From the cell containing the given text, extract its center point as (X, Y) coordinate. 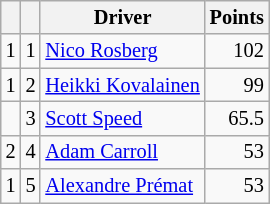
Driver (122, 17)
Adam Carroll (122, 152)
65.5 (237, 118)
3 (31, 118)
102 (237, 51)
Scott Speed (122, 118)
Heikki Kovalainen (122, 85)
Nico Rosberg (122, 51)
Points (237, 17)
4 (31, 152)
Alexandre Prémat (122, 186)
99 (237, 85)
5 (31, 186)
